Locate the cell with the specified text and output its (x, y) center coordinate. 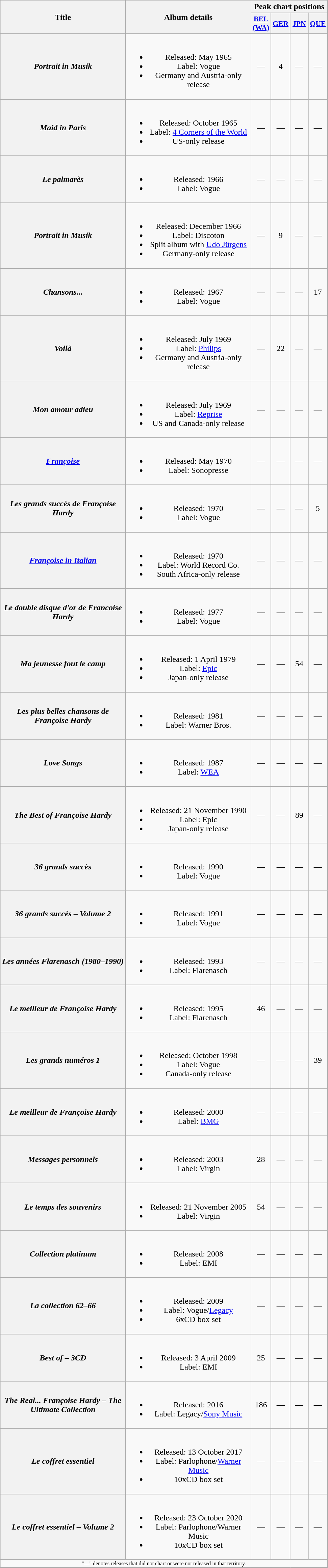
17 (318, 292)
Released: 1987Label: WEA (188, 763)
89 (299, 815)
Peak chart positions (289, 7)
Released: 2000Label: BMG (188, 1112)
28 (261, 1159)
25 (261, 1357)
4 (280, 66)
Released: 1966Label: Vogue (188, 179)
Best of – 3CD (63, 1357)
Album details (188, 17)
Les années Flarenasch (1980–1990) (63, 961)
Maid in Paris (63, 128)
Le palmarès (63, 179)
Released: 1977Label: Vogue (188, 612)
Released: 1970Label: Vogue (188, 508)
Released: 2008Label: EMI (188, 1254)
Released: 2009Label: Vogue/Legacy6xCD box set (188, 1305)
Released: 2003Label: Virgin (188, 1159)
Released: 1967Label: Vogue (188, 292)
Released: July 1969Label: PhilipsGermany and Austria-only release (188, 348)
Released: May 1970Label: Sonopresse (188, 461)
22 (280, 348)
Le coffret essentiel – Volume 2 (63, 1527)
Le coffret essentiel (63, 1461)
Ma jeunesse fout le camp (63, 664)
Released: 2016Label: Legacy/Sony Music (188, 1405)
Voilà (63, 348)
Released: 13 October 2017Label: Parlophone/Warner Music10xCD box set (188, 1461)
QUE (318, 24)
9 (280, 236)
Released: 1981Label: Warner Bros. (188, 716)
Released: 21 November 1990Label: EpicJapan-only release (188, 815)
Released: 21 November 2005Label: Virgin (188, 1207)
Messages personnels (63, 1159)
Les grands numéros 1 (63, 1060)
"—" denotes releases that did not chart or were not released in that territory. (164, 1564)
Released: 1990Label: Vogue (188, 867)
Françoise in Italian (63, 560)
Le temps des souvenirs (63, 1207)
Love Songs (63, 763)
Françoise (63, 461)
Released: 1 April 1979Label: EpicJapan-only release (188, 664)
5 (318, 508)
Released: December 1966Label: DiscotonSplit album with Udo JürgensGermany-only release (188, 236)
Le double disque d'or de Francoise Hardy (63, 612)
Released: October 1965Label: 4 Corners of the WorldUS-only release (188, 128)
36 grands succès – Volume 2 (63, 914)
Chansons... (63, 292)
JPN (299, 24)
BEL (WA) (261, 24)
Released: 1995Label: Flarenasch (188, 1008)
The Real... Françoise Hardy – The Ultimate Collection (63, 1405)
Released: 23 October 2020Label: Parlophone/Warner Music10xCD box set (188, 1527)
186 (261, 1405)
46 (261, 1008)
Released: 1993Label: Flarenasch (188, 961)
Les plus belles chansons de Françoise Hardy (63, 716)
Released: July 1969Label: RepriseUS and Canada-only release (188, 409)
39 (318, 1060)
Collection platinum (63, 1254)
Released: 1991Label: Vogue (188, 914)
Released: October 1998Label: VogueCanada-only release (188, 1060)
36 grands succès (63, 867)
The Best of Françoise Hardy (63, 815)
Title (63, 17)
Les grands succès de Françoise Hardy (63, 508)
Released: 3 April 2009Label: EMI (188, 1357)
Released: 1970Label: World Record Co.South Africa-only release (188, 560)
Released: May 1965Label: VogueGermany and Austria-only release (188, 66)
GER (280, 24)
Mon amour adieu (63, 409)
La collection 62–66 (63, 1305)
